Determine the [X, Y] coordinate at the center of the cell enclosing the given text.  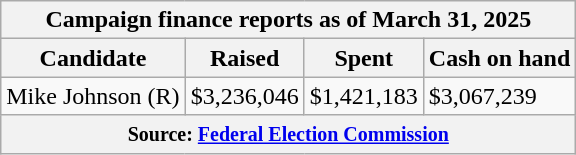
$1,421,183 [364, 96]
Source: Federal Election Commission [288, 134]
Cash on hand [499, 58]
$3,236,046 [244, 96]
Campaign finance reports as of March 31, 2025 [288, 20]
Spent [364, 58]
Mike Johnson (R) [93, 96]
Candidate [93, 58]
$3,067,239 [499, 96]
Raised [244, 58]
